Search for the cell housing the specified text and yield its (X, Y) center coordinate. 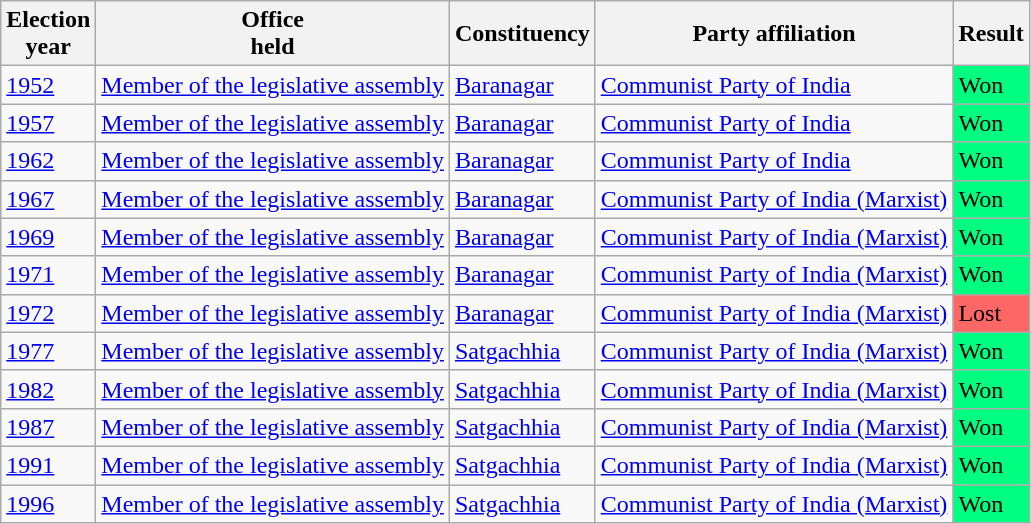
1962 (48, 161)
Result (991, 34)
1982 (48, 389)
Party affiliation (774, 34)
1957 (48, 123)
1952 (48, 85)
Officeheld (273, 34)
1996 (48, 503)
Constituency (522, 34)
1987 (48, 427)
1991 (48, 465)
1967 (48, 199)
1972 (48, 313)
1977 (48, 351)
Electionyear (48, 34)
1971 (48, 275)
1969 (48, 237)
Lost (991, 313)
